Find where the given text appears and provide that cell's center as (X, Y) coordinate. 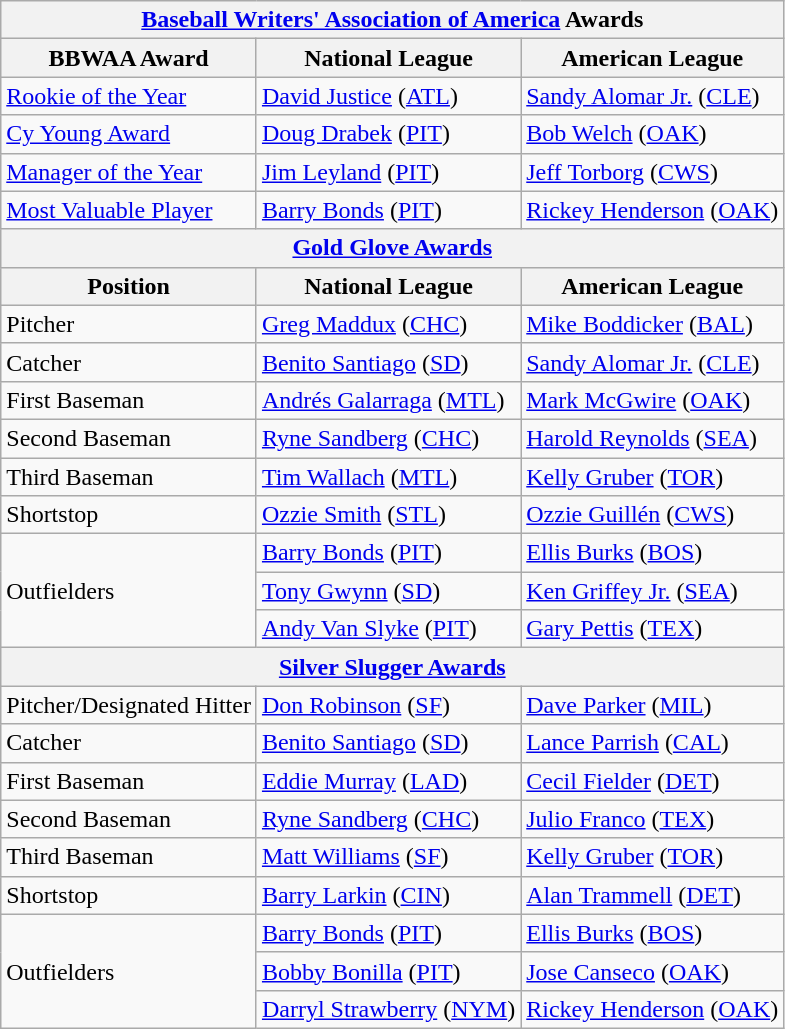
Jim Leyland (PIT) (388, 172)
Cy Young Award (129, 134)
Pitcher (129, 324)
Manager of the Year (129, 172)
Position (129, 286)
Baseball Writers' Association of America Awards (392, 20)
Ozzie Guillén (CWS) (652, 515)
Ken Griffey Jr. (SEA) (652, 591)
Gold Glove Awards (392, 248)
Barry Larkin (CIN) (388, 895)
Pitcher/Designated Hitter (129, 705)
Dave Parker (MIL) (652, 705)
Jose Canseco (OAK) (652, 971)
Tim Wallach (MTL) (388, 477)
Julio Franco (TEX) (652, 819)
Lance Parrish (CAL) (652, 743)
Darryl Strawberry (NYM) (388, 1009)
Andy Van Slyke (PIT) (388, 629)
David Justice (ATL) (388, 96)
Mike Boddicker (BAL) (652, 324)
Alan Trammell (DET) (652, 895)
Cecil Fielder (DET) (652, 781)
Eddie Murray (LAD) (388, 781)
BBWAA Award (129, 58)
Matt Williams (SF) (388, 857)
Bobby Bonilla (PIT) (388, 971)
Jeff Torborg (CWS) (652, 172)
Silver Slugger Awards (392, 667)
Most Valuable Player (129, 210)
Andrés Galarraga (MTL) (388, 400)
Harold Reynolds (SEA) (652, 438)
Ozzie Smith (STL) (388, 515)
Doug Drabek (PIT) (388, 134)
Rookie of the Year (129, 96)
Bob Welch (OAK) (652, 134)
Mark McGwire (OAK) (652, 400)
Tony Gwynn (SD) (388, 591)
Don Robinson (SF) (388, 705)
Gary Pettis (TEX) (652, 629)
Greg Maddux (CHC) (388, 324)
